Provide the (X, Y) coordinate of the cell's center where the given text is located.  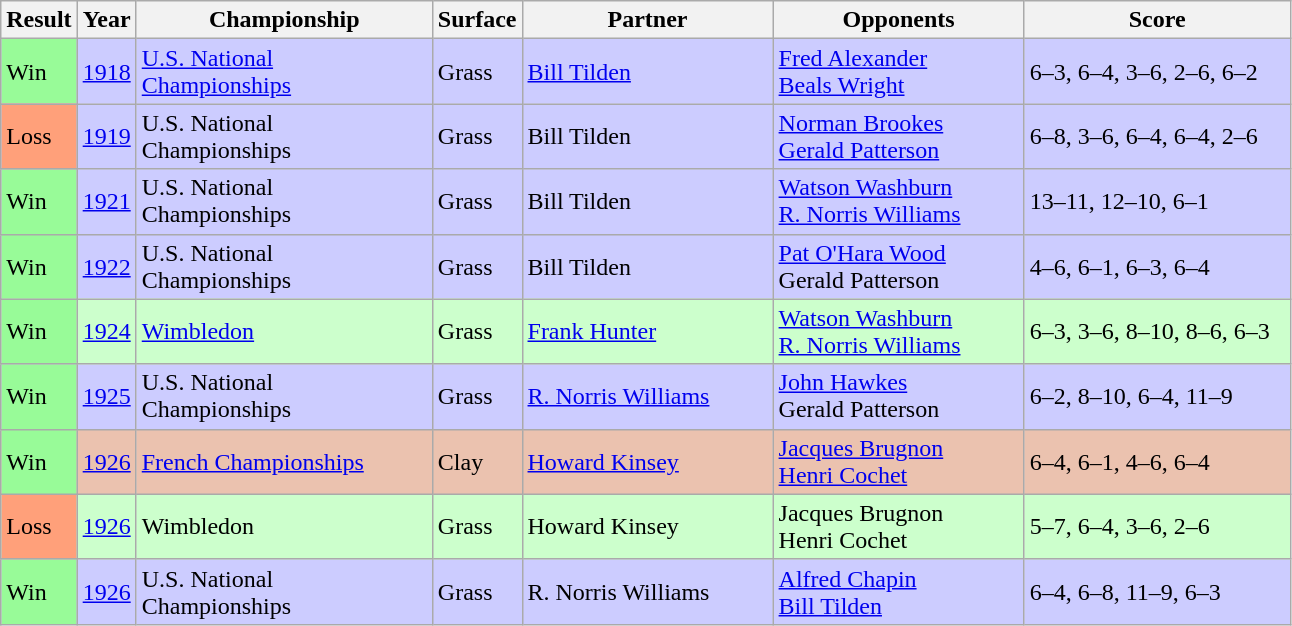
Opponents (898, 20)
6–3, 3–6, 8–10, 8–6, 6–3 (1157, 332)
6–4, 6–8, 11–9, 6–3 (1157, 592)
1924 (106, 332)
6–2, 8–10, 6–4, 11–9 (1157, 396)
Surface (477, 20)
1921 (106, 202)
John Hawkes Gerald Patterson (898, 396)
13–11, 12–10, 6–1 (1157, 202)
Result (39, 20)
Alfred Chapin Bill Tilden (898, 592)
1922 (106, 266)
4–6, 6–1, 6–3, 6–4 (1157, 266)
1919 (106, 136)
French Championships (284, 462)
Clay (477, 462)
Score (1157, 20)
5–7, 6–4, 3–6, 2–6 (1157, 526)
Year (106, 20)
Frank Hunter (648, 332)
Championship (284, 20)
Fred Alexander Beals Wright (898, 72)
1918 (106, 72)
Norman Brookes Gerald Patterson (898, 136)
6–3, 6–4, 3–6, 2–6, 6–2 (1157, 72)
6–4, 6–1, 4–6, 6–4 (1157, 462)
Partner (648, 20)
6–8, 3–6, 6–4, 6–4, 2–6 (1157, 136)
Pat O'Hara Wood Gerald Patterson (898, 266)
1925 (106, 396)
